Provide the (X, Y) coordinate of the cell's center where the given text is located.  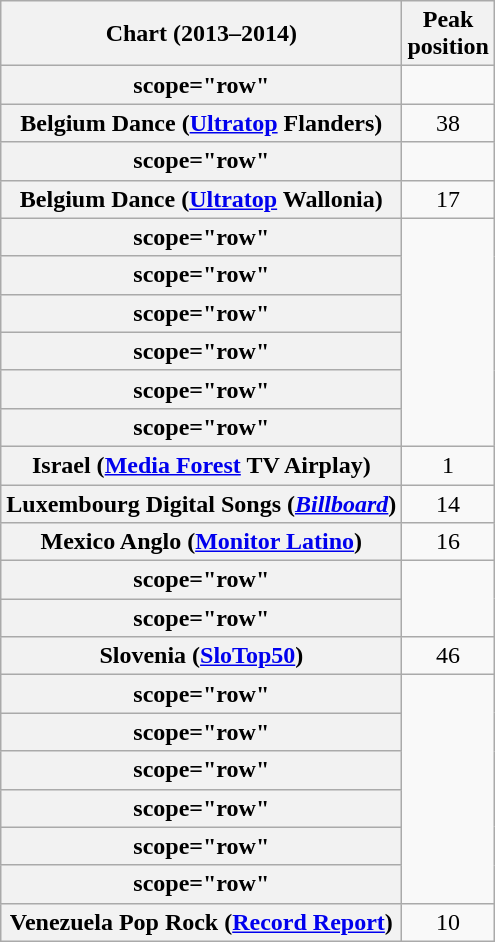
17 (448, 199)
Luxembourg Digital Songs (Billboard) (202, 503)
Peakposition (448, 34)
Israel (Media Forest TV Airplay) (202, 465)
14 (448, 503)
Belgium Dance (Ultratop Wallonia) (202, 199)
Belgium Dance (Ultratop Flanders) (202, 123)
46 (448, 656)
1 (448, 465)
Chart (2013–2014) (202, 34)
38 (448, 123)
Mexico Anglo (Monitor Latino) (202, 542)
Slovenia (SloTop50) (202, 656)
10 (448, 922)
16 (448, 542)
Venezuela Pop Rock (Record Report) (202, 922)
